From the cell containing the given text, extract its center point as [x, y] coordinate. 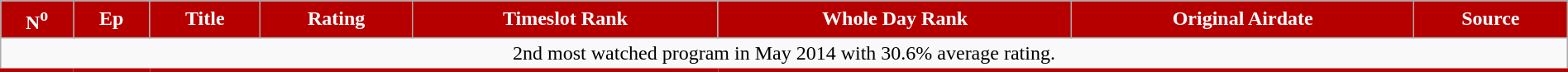
2nd most watched program in May 2014 with 30.6% average rating. [784, 54]
Source [1490, 20]
Ep [111, 20]
No [37, 20]
Title [205, 20]
Whole Day Rank [895, 20]
Original Airdate [1243, 20]
Timeslot Rank [565, 20]
Rating [337, 20]
